Output the [X, Y] coordinate of the center of the cell containing the given text.  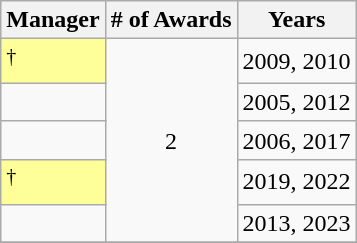
2009, 2010 [296, 62]
2006, 2017 [296, 140]
Manager [53, 20]
2 [171, 140]
2019, 2022 [296, 182]
2013, 2023 [296, 223]
# of Awards [171, 20]
Years [296, 20]
2005, 2012 [296, 102]
